From the cell containing the given text, extract its center point as [X, Y] coordinate. 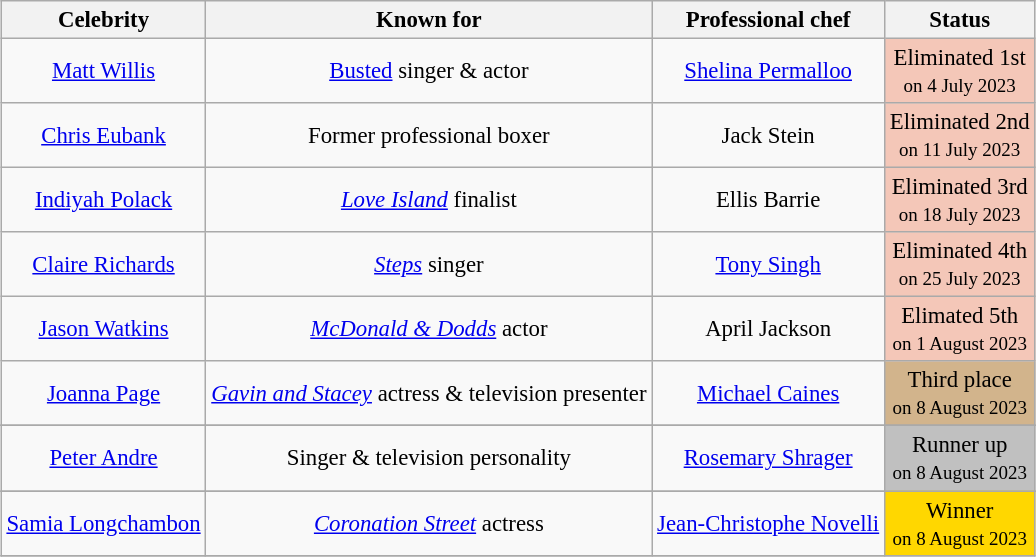
Eliminated 3rdon 18 July 2023 [959, 200]
Eliminated 4th on 25 July 2023 [959, 264]
Peter Andre [104, 458]
Tony Singh [768, 264]
Eliminated 1ston 4 July 2023 [959, 70]
Rosemary Shrager [768, 458]
Matt Willis [104, 70]
Michael Caines [768, 394]
Singer & television personality [429, 458]
Former professional boxer [429, 136]
Busted singer & actor [429, 70]
Eliminated 2ndon 11 July 2023 [959, 136]
Third placeon 8 August 2023 [959, 394]
Gavin and Stacey actress & television presenter [429, 394]
Elimated 5th on 1 August 2023 [959, 330]
Samia Longchambon [104, 522]
Jack Stein [768, 136]
Joanna Page [104, 394]
McDonald & Dodds actor [429, 330]
Indiyah Polack [104, 200]
Known for [429, 20]
Jean-Christophe Novelli [768, 522]
April Jackson [768, 330]
Jason Watkins [104, 330]
Steps singer [429, 264]
Winner on 8 August 2023 [959, 522]
Claire Richards [104, 264]
Celebrity [104, 20]
Coronation Street actress [429, 522]
Love Island finalist [429, 200]
Professional chef [768, 20]
Runner up on 8 August 2023 [959, 458]
Ellis Barrie [768, 200]
Shelina Permalloo [768, 70]
Chris Eubank [104, 136]
Status [959, 20]
